Output the [X, Y] coordinate of the center of the cell containing the given text.  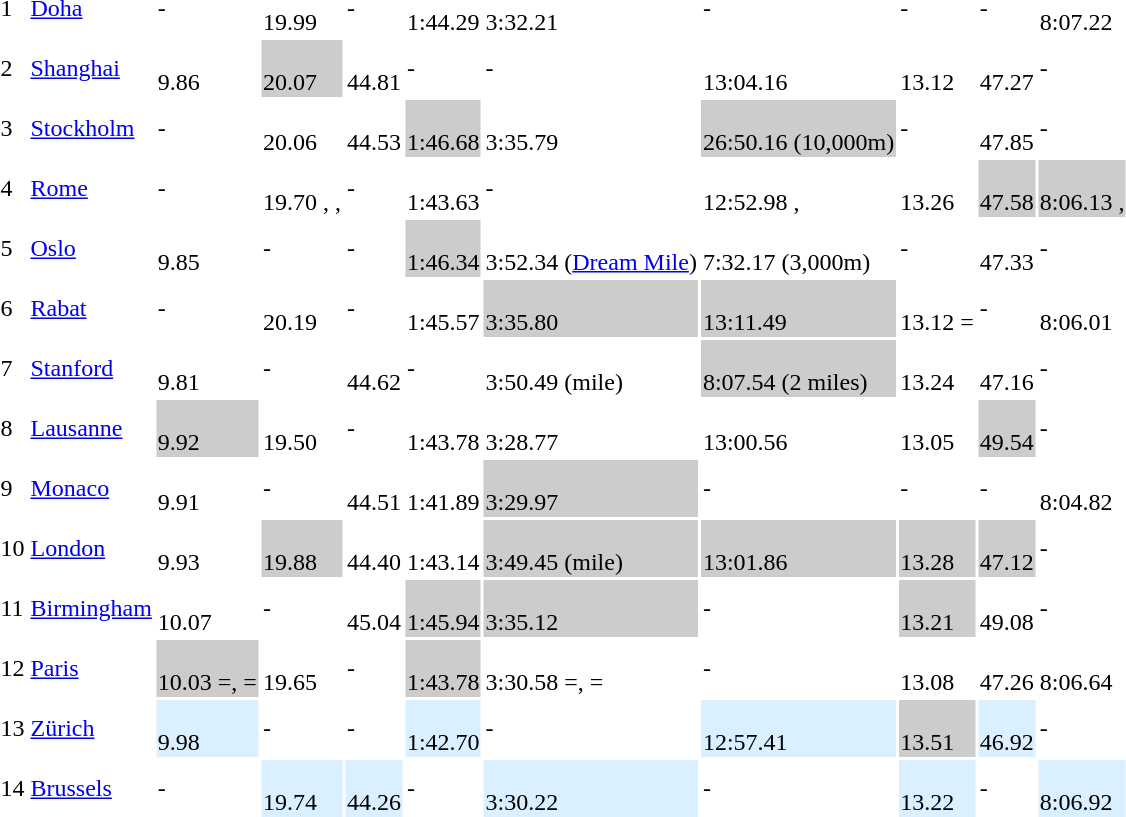
8:04.82 [1082, 488]
8:06.13 , [1082, 188]
Lausanne [91, 428]
9.93 [207, 548]
1:45.57 [443, 308]
9.86 [207, 68]
13:04.16 [798, 68]
1:46.34 [443, 248]
1:46.68 [443, 128]
9.92 [207, 428]
47.12 [1006, 548]
13:00.56 [798, 428]
1:41.89 [443, 488]
49.08 [1006, 608]
19.74 [302, 788]
19.88 [302, 548]
10.03 =, = [207, 668]
Monaco [91, 488]
Rome [91, 188]
13.08 [938, 668]
Rabat [91, 308]
3:52.34 (Dream Mile) [591, 248]
London [91, 548]
13.28 [938, 548]
3:28.77 [591, 428]
1:43.63 [443, 188]
Shanghai [91, 68]
13.12 [938, 68]
8:06.64 [1082, 668]
3:50.49 (mile) [591, 368]
44.81 [374, 68]
3:49.45 (mile) [591, 548]
12:57.41 [798, 728]
13.21 [938, 608]
13.51 [938, 728]
47.16 [1006, 368]
9.91 [207, 488]
47.58 [1006, 188]
Birmingham [91, 608]
Paris [91, 668]
13:01.86 [798, 548]
13.05 [938, 428]
8:07.54 (2 miles) [798, 368]
19.70 , , [302, 188]
49.54 [1006, 428]
47.27 [1006, 68]
1:45.94 [443, 608]
44.40 [374, 548]
19.65 [302, 668]
10.07 [207, 608]
8:06.92 [1082, 788]
19.50 [302, 428]
Stockholm [91, 128]
44.51 [374, 488]
8:06.01 [1082, 308]
13.24 [938, 368]
1:43.14 [443, 548]
9.98 [207, 728]
20.06 [302, 128]
46.92 [1006, 728]
13.22 [938, 788]
3:35.79 [591, 128]
9.81 [207, 368]
7:32.17 (3,000m) [798, 248]
13.12 = [938, 308]
Brussels [91, 788]
44.26 [374, 788]
47.26 [1006, 668]
1:42.70 [443, 728]
44.62 [374, 368]
3:29.97 [591, 488]
Stanford [91, 368]
47.33 [1006, 248]
3:35.80 [591, 308]
44.53 [374, 128]
Oslo [91, 248]
20.19 [302, 308]
20.07 [302, 68]
Zürich [91, 728]
12:52.98 , [798, 188]
13.26 [938, 188]
45.04 [374, 608]
3:30.22 [591, 788]
9.85 [207, 248]
3:30.58 =, = [591, 668]
26:50.16 (10,000m) [798, 128]
13:11.49 [798, 308]
3:35.12 [591, 608]
47.85 [1006, 128]
